Locate the cell with the specified text and output its [x, y] center coordinate. 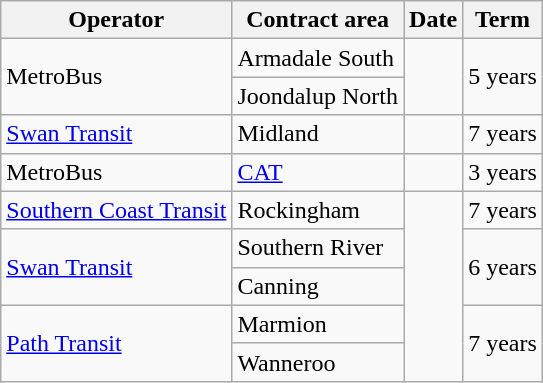
Marmion [318, 324]
Wanneroo [318, 362]
Operator [116, 20]
Southern River [318, 248]
Armadale South [318, 58]
Term [503, 20]
Midland [318, 134]
Date [434, 20]
Path Transit [116, 343]
5 years [503, 77]
3 years [503, 172]
Canning [318, 286]
6 years [503, 267]
Joondalup North [318, 96]
Contract area [318, 20]
CAT [318, 172]
Southern Coast Transit [116, 210]
Rockingham [318, 210]
